Capture the cell that displays the provided text and extract its [x, y] central coordinate. 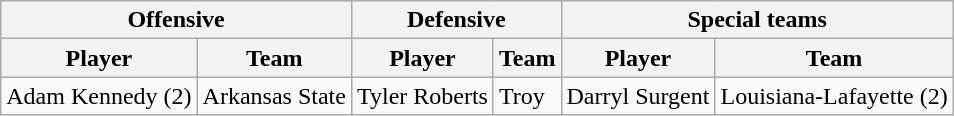
Offensive [176, 20]
Tyler Roberts [422, 96]
Louisiana-Lafayette (2) [834, 96]
Adam Kennedy (2) [99, 96]
Arkansas State [274, 96]
Troy [527, 96]
Darryl Surgent [638, 96]
Defensive [456, 20]
Special teams [757, 20]
